Pinpoint the cell where the given text exists, returning its (x, y) midpoint coordinate. 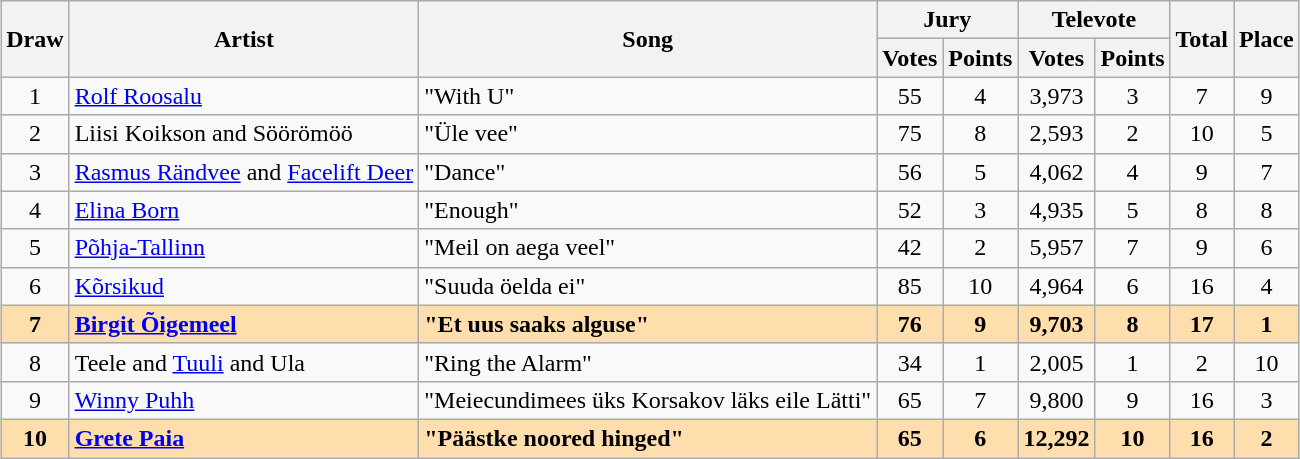
"Üle vee" (648, 134)
Winny Puhh (244, 400)
"Meiecundimees üks Korsakov läks eile Lätti" (648, 400)
2,005 (1056, 362)
Song (648, 39)
Elina Born (244, 210)
Teele and Tuuli and Ula (244, 362)
Liisi Koikson and Söörömöö (244, 134)
Artist (244, 39)
"Meil on aega veel" (648, 248)
Rasmus Rändvee and Facelift Deer (244, 172)
"Suuda öelda ei" (648, 286)
"Et uus saaks alguse" (648, 324)
Põhja-Tallinn (244, 248)
75 (910, 134)
Draw (35, 39)
Rolf Roosalu (244, 96)
9,800 (1056, 400)
3,973 (1056, 96)
Kõrsikud (244, 286)
12,292 (1056, 438)
56 (910, 172)
Birgit Õigemeel (244, 324)
Jury (948, 20)
85 (910, 286)
42 (910, 248)
Grete Paia (244, 438)
Place (1267, 39)
"With U" (648, 96)
55 (910, 96)
"Enough" (648, 210)
52 (910, 210)
17 (1202, 324)
5,957 (1056, 248)
34 (910, 362)
Total (1202, 39)
76 (910, 324)
"Päästke noored hinged" (648, 438)
2,593 (1056, 134)
4,935 (1056, 210)
4,062 (1056, 172)
9,703 (1056, 324)
Televote (1094, 20)
"Ring the Alarm" (648, 362)
"Dance" (648, 172)
4,964 (1056, 286)
